Output the (x, y) coordinate of the center of the cell containing the given text.  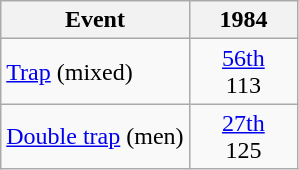
27th125 (244, 136)
Event (95, 20)
56th113 (244, 72)
1984 (244, 20)
Double trap (men) (95, 136)
Trap (mixed) (95, 72)
